Find where the given text appears and provide that cell's center as [X, Y] coordinate. 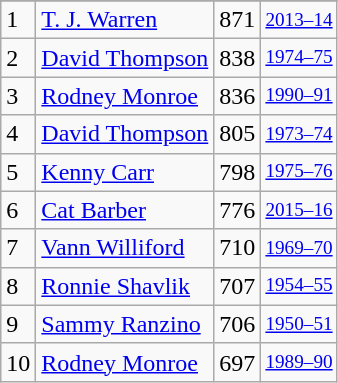
798 [238, 172]
1974–75 [299, 58]
706 [238, 324]
Sammy Ranzino [125, 324]
710 [238, 248]
1973–74 [299, 134]
1954–55 [299, 286]
T. J. Warren [125, 20]
1990–91 [299, 96]
836 [238, 96]
5 [18, 172]
1950–51 [299, 324]
838 [238, 58]
2015–16 [299, 210]
1975–76 [299, 172]
776 [238, 210]
Ronnie Shavlik [125, 286]
4 [18, 134]
7 [18, 248]
871 [238, 20]
1 [18, 20]
2 [18, 58]
805 [238, 134]
10 [18, 362]
Cat Barber [125, 210]
1969–70 [299, 248]
3 [18, 96]
697 [238, 362]
9 [18, 324]
1989–90 [299, 362]
2013–14 [299, 20]
6 [18, 210]
Vann Williford [125, 248]
Kenny Carr [125, 172]
707 [238, 286]
8 [18, 286]
